Pinpoint the cell where the given text exists, returning its (X, Y) midpoint coordinate. 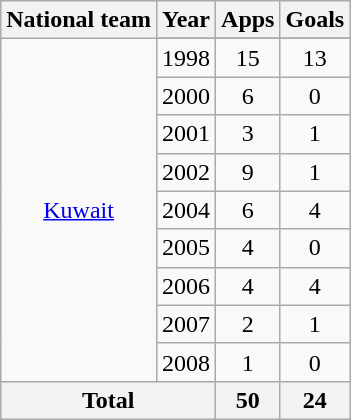
13 (315, 58)
1998 (186, 58)
3 (248, 134)
2005 (186, 248)
National team (79, 20)
Year (186, 20)
2006 (186, 286)
9 (248, 172)
Kuwait (79, 210)
24 (315, 400)
Apps (248, 20)
2 (248, 324)
2008 (186, 362)
Goals (315, 20)
2000 (186, 96)
15 (248, 58)
2002 (186, 172)
Total (108, 400)
50 (248, 400)
2001 (186, 134)
2007 (186, 324)
2004 (186, 210)
